Find where the given text appears and provide that cell's center as [x, y] coordinate. 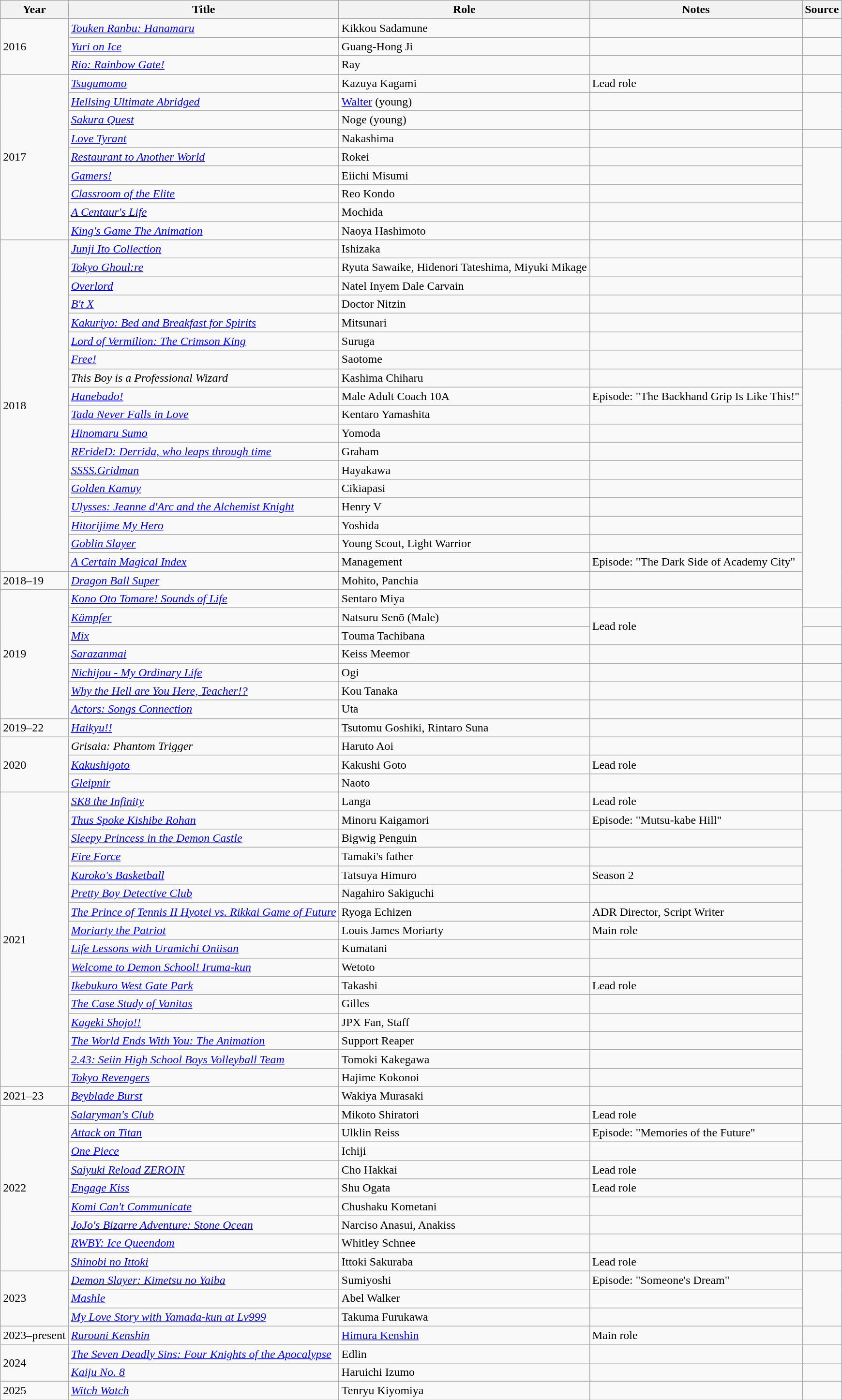
Lord of Vermilion: The Crimson King [203, 341]
One Piece [203, 1151]
Nichijou - My Ordinary Life [203, 672]
Pretty Boy Detective Club [203, 894]
RErideD: Derrida, who leaps through time [203, 451]
Tоuma Tachibana [464, 636]
Hajime Kokonoi [464, 1077]
Suruga [464, 341]
2021–23 [34, 1096]
Tenryu Kiyomiya [464, 1390]
Gleipnir [203, 783]
Haruichi Izumo [464, 1372]
Ikebukuro West Gate Park [203, 985]
Tsutomu Goshiki, Rintaro Suna [464, 728]
Yoshida [464, 525]
Mashle [203, 1298]
Hanebado! [203, 396]
Mix [203, 636]
2023 [34, 1298]
A Centaur's Life [203, 212]
Kono Oto Tomare! Sounds of Life [203, 599]
Actors: Songs Connection [203, 709]
2016 [34, 46]
Abel Walker [464, 1298]
Kämpfer [203, 617]
Overlord [203, 286]
Dragon Ball Super [203, 581]
Ulysses: Jeanne d'Arc and the Alchemist Knight [203, 506]
The Seven Deadly Sins: Four Knights of the Apocalypse [203, 1354]
JPX Fan, Staff [464, 1022]
Ryuta Sawaike, Hidenori Tateshima, Miyuki Mikage [464, 268]
Title [203, 10]
Free! [203, 359]
Gamers! [203, 175]
Golden Kamuy [203, 488]
My Love Story with Yamada-kun at Lv999 [203, 1317]
Haikyu!! [203, 728]
Rio: Rainbow Gate! [203, 65]
Keiss Meemor [464, 654]
Bigwig Penguin [464, 838]
King's Game The Animation [203, 231]
Yomoda [464, 433]
Naoya Hashimoto [464, 231]
RWBY: Ice Queendom [203, 1243]
Management [464, 562]
Moriarty the Patriot [203, 930]
Hinomaru Sumo [203, 433]
Kikkou Sadamune [464, 28]
Cho Hakkai [464, 1170]
B't X [203, 304]
This Boy is a Professional Wizard [203, 378]
Ogi [464, 672]
Male Adult Coach 10A [464, 396]
Touken Ranbu: Hanamaru [203, 28]
Walter (young) [464, 102]
Uta [464, 709]
Role [464, 10]
Komi Can't Communicate [203, 1206]
Love Tyrant [203, 138]
Support Reaper [464, 1041]
Edlin [464, 1354]
Tokyo Revengers [203, 1077]
Episode: "The Backhand Grip Is Like This!" [696, 396]
Tsugumomo [203, 83]
2025 [34, 1390]
Classroom of the Elite [203, 194]
SSSS.Gridman [203, 470]
Mohito, Panchia [464, 581]
Ichiji [464, 1151]
2019 [34, 654]
Sumiyoshi [464, 1280]
Noge (young) [464, 120]
Attack on Titan [203, 1133]
Narciso Anasui, Anakiss [464, 1225]
Restaurant to Another World [203, 157]
Naoto [464, 783]
Episode: "Mutsu-kabe Hill" [696, 820]
Hitorijime My Hero [203, 525]
2018–19 [34, 581]
Tomoki Kakegawa [464, 1059]
Sarazanmai [203, 654]
Beyblade Burst [203, 1096]
Source [822, 10]
Gilles [464, 1004]
Kazuya Kagami [464, 83]
Tamaki's father [464, 857]
Sentaro Miya [464, 599]
2021 [34, 939]
2017 [34, 157]
Mikoto Shiratori [464, 1114]
Episode: "Memories of the Future" [696, 1133]
2023–present [34, 1335]
Doctor Nitzin [464, 304]
Nakashima [464, 138]
Season 2 [696, 875]
ADR Director, Script Writer [696, 912]
Ulklin Reiss [464, 1133]
Mochida [464, 212]
Welcome to Demon School! Iruma-kun [203, 967]
Guang-Hong Ji [464, 46]
Episode: "The Dark Side of Academy City" [696, 562]
Whitley Schnee [464, 1243]
Witch Watch [203, 1390]
2018 [34, 405]
Kakushi Goto [464, 764]
Himura Kenshin [464, 1335]
Life Lessons with Uramichi Oniisan [203, 949]
Why the Hell are You Here, Teacher!? [203, 691]
Minoru Kaigamori [464, 820]
Tada Never Falls in Love [203, 415]
Shu Ogata [464, 1188]
Saiyuki Reload ZEROIN [203, 1170]
Kageki Shojo!! [203, 1022]
The World Ends With You: The Animation [203, 1041]
Fire Force [203, 857]
JoJo's Bizarre Adventure: Stone Ocean [203, 1225]
Chushaku Kometani [464, 1206]
Sleepy Princess in the Demon Castle [203, 838]
Ryoga Echizen [464, 912]
Salaryman's Club [203, 1114]
Haruto Aoi [464, 746]
SK8 the Infinity [203, 801]
Yuri on Ice [203, 46]
Louis James Moriarty [464, 930]
Engage Kiss [203, 1188]
Rokei [464, 157]
Eiichi Misumi [464, 175]
Junji Ito Collection [203, 249]
Rurouni Kenshin [203, 1335]
Mitsunari [464, 323]
Grisaia: Phantom Trigger [203, 746]
Ishizaka [464, 249]
Tokyo Ghoul:re [203, 268]
Kaiju No. 8 [203, 1372]
Notes [696, 10]
Year [34, 10]
2019–22 [34, 728]
Ray [464, 65]
Shinobi no Ittoki [203, 1262]
Takashi [464, 985]
Kumatani [464, 949]
2.43: Seiin High School Boys Volleyball Team [203, 1059]
A Certain Magical Index [203, 562]
Kuroko's Basketball [203, 875]
Kakuriyo: Bed and Breakfast for Spirits [203, 323]
Reo Kondo [464, 194]
Kentaro Yamashita [464, 415]
Cikiapasi [464, 488]
2022 [34, 1188]
Demon Slayer: Kimetsu no Yaiba [203, 1280]
Wetoto [464, 967]
2024 [34, 1363]
Hellsing Ultimate Abridged [203, 102]
Episode: "Someone's Dream" [696, 1280]
Sakura Quest [203, 120]
Takuma Furukawa [464, 1317]
Kou Tanaka [464, 691]
Tatsuya Himuro [464, 875]
Ittoki Sakuraba [464, 1262]
Kashima Chiharu [464, 378]
Natel Inyem Dale Carvain [464, 286]
The Case Study of Vanitas [203, 1004]
Graham [464, 451]
Young Scout, Light Warrior [464, 544]
Langa [464, 801]
Kakushigoto [203, 764]
Henry V [464, 506]
Thus Spoke Kishibe Rohan [203, 820]
Nagahiro Sakiguchi [464, 894]
Goblin Slayer [203, 544]
Natsuru Senō (Male) [464, 617]
The Prince of Tennis II Hyotei vs. Rikkai Game of Future [203, 912]
2020 [34, 764]
Saotome [464, 359]
Wakiya Murasaki [464, 1096]
Hayakawa [464, 470]
